Return the [X, Y] coordinate for the center point of the cell that contains the specified text.  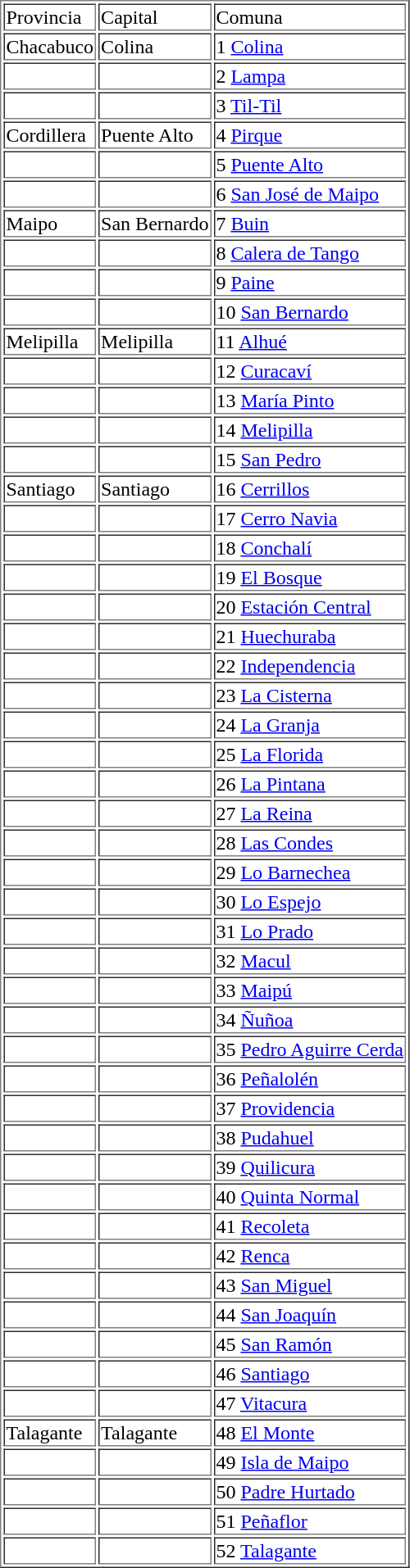
3 Til-Til [310, 105]
46 Santiago [310, 1373]
42 Renca [310, 1255]
38 Pudahuel [310, 1137]
37 Providencia [310, 1108]
33 Maipú [310, 990]
49 Isla de Maipo [310, 1462]
9 Paine [310, 282]
47 Vitacura [310, 1403]
Capital [154, 16]
8 Calera de Tango [310, 252]
18 Conchalí [310, 547]
Chacabuco [49, 46]
Provincia [49, 16]
24 La Granja [310, 724]
20 Estación Central [310, 606]
Maipo [49, 223]
34 Ñuñoa [310, 1019]
21 Huechuraba [310, 636]
10 San Bernardo [310, 311]
Cordillera [49, 134]
San Bernardo [154, 223]
13 María Pinto [310, 400]
35 Pedro Aguirre Cerda [310, 1049]
30 Lo Espejo [310, 901]
51 Peñaflor [310, 1520]
Comuna [310, 16]
26 La Pintana [310, 783]
14 Melipilla [310, 429]
19 El Bosque [310, 577]
5 Puente Alto [310, 164]
50 Padre Hurtado [310, 1491]
44 San Joaquín [310, 1314]
43 San Miguel [310, 1285]
1 Colina [310, 46]
29 Lo Barnechea [310, 872]
27 La Reina [310, 813]
48 El Monte [310, 1432]
39 Quilicura [310, 1167]
11 Alhué [310, 341]
40 Quinta Normal [310, 1196]
22 Independencia [310, 665]
41 Recoleta [310, 1226]
Puente Alto [154, 134]
15 San Pedro [310, 459]
Colina [154, 46]
7 Buin [310, 223]
2 Lampa [310, 75]
6 San José de Maipo [310, 193]
25 La Florida [310, 754]
52 Talagante [310, 1550]
23 La Cisterna [310, 695]
28 Las Condes [310, 842]
45 San Ramón [310, 1344]
17 Cerro Navia [310, 518]
4 Pirque [310, 134]
31 Lo Prado [310, 931]
16 Cerrillos [310, 488]
12 Curacaví [310, 370]
32 Macul [310, 960]
36 Peñalolén [310, 1078]
